For the text-containing cell, return its midpoint in (x, y) coordinate format. 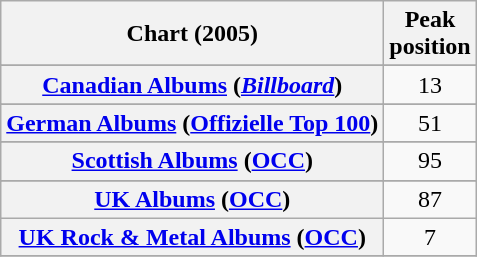
Chart (2005) (192, 34)
87 (430, 199)
51 (430, 123)
13 (430, 85)
Peakposition (430, 34)
UK Rock & Metal Albums (OCC) (192, 237)
Scottish Albums (OCC) (192, 161)
95 (430, 161)
Canadian Albums (Billboard) (192, 85)
German Albums (Offizielle Top 100) (192, 123)
UK Albums (OCC) (192, 199)
7 (430, 237)
